Return the [x, y] coordinate for the center point of the cell that contains the specified text.  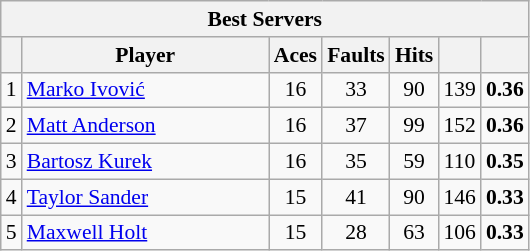
33 [356, 90]
28 [356, 233]
63 [414, 233]
0.35 [505, 162]
146 [460, 197]
37 [356, 126]
59 [414, 162]
Aces [296, 55]
4 [12, 197]
Best Servers [265, 19]
106 [460, 233]
Matt Anderson [146, 126]
Hits [414, 55]
1 [12, 90]
139 [460, 90]
5 [12, 233]
2 [12, 126]
Faults [356, 55]
110 [460, 162]
Player [146, 55]
41 [356, 197]
99 [414, 126]
152 [460, 126]
35 [356, 162]
Taylor Sander [146, 197]
Marko Ivović [146, 90]
Maxwell Holt [146, 233]
Bartosz Kurek [146, 162]
3 [12, 162]
